Provide the [x, y] coordinate of the cell's center where the given text is located.  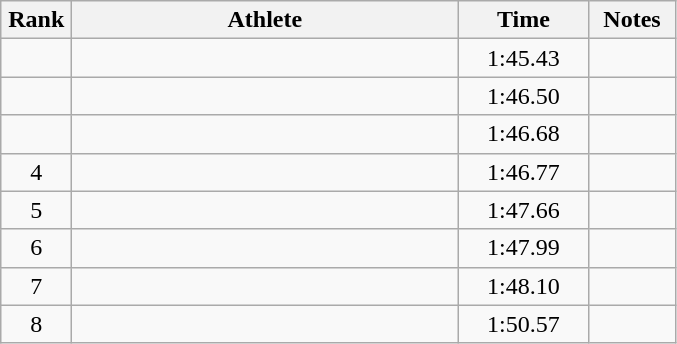
4 [36, 172]
Notes [632, 20]
1:46.50 [524, 96]
1:45.43 [524, 58]
5 [36, 210]
Rank [36, 20]
Athlete [265, 20]
1:47.99 [524, 248]
1:48.10 [524, 286]
6 [36, 248]
1:46.68 [524, 134]
1:50.57 [524, 324]
Time [524, 20]
1:47.66 [524, 210]
8 [36, 324]
7 [36, 286]
1:46.77 [524, 172]
